Locate the cell with the specified text and output its [X, Y] center coordinate. 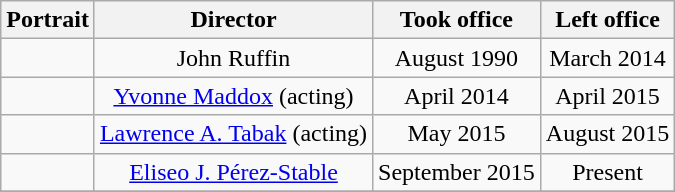
May 2015 [457, 134]
Lawrence A. Tabak (acting) [233, 134]
March 2014 [607, 58]
John Ruffin [233, 58]
Portrait [48, 20]
Director [233, 20]
August 2015 [607, 134]
Present [607, 172]
April 2014 [457, 96]
Left office [607, 20]
September 2015 [457, 172]
Yvonne Maddox (acting) [233, 96]
April 2015 [607, 96]
August 1990 [457, 58]
Took office [457, 20]
Eliseo J. Pérez-Stable [233, 172]
